Capture the cell that displays the provided text and extract its (x, y) central coordinate. 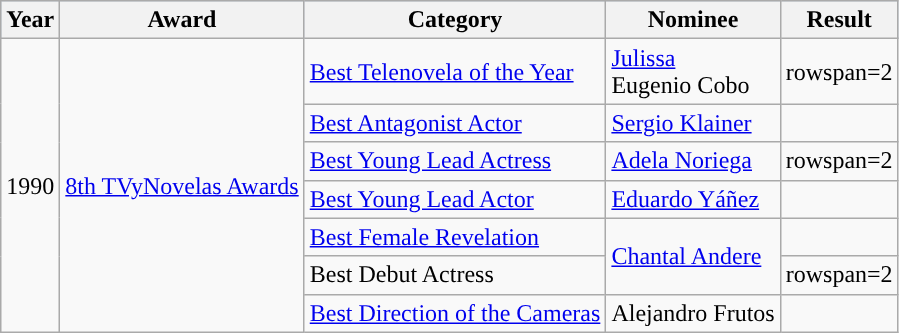
Category (455, 20)
8th TVyNovelas Awards (182, 186)
Year (30, 20)
Best Debut Actress (455, 275)
1990 (30, 186)
Alejandro Frutos (693, 313)
Best Direction of the Cameras (455, 313)
Best Young Lead Actor (455, 199)
Best Young Lead Actress (455, 161)
Best Female Revelation (455, 237)
Eduardo Yáñez (693, 199)
Chantal Andere (693, 256)
JulissaEugenio Cobo (693, 72)
Result (839, 20)
Nominee (693, 20)
Adela Noriega (693, 161)
Sergio Klainer (693, 123)
Best Antagonist Actor (455, 123)
Best Telenovela of the Year (455, 72)
Award (182, 20)
